Output the [X, Y] coordinate of the center of the cell containing the given text.  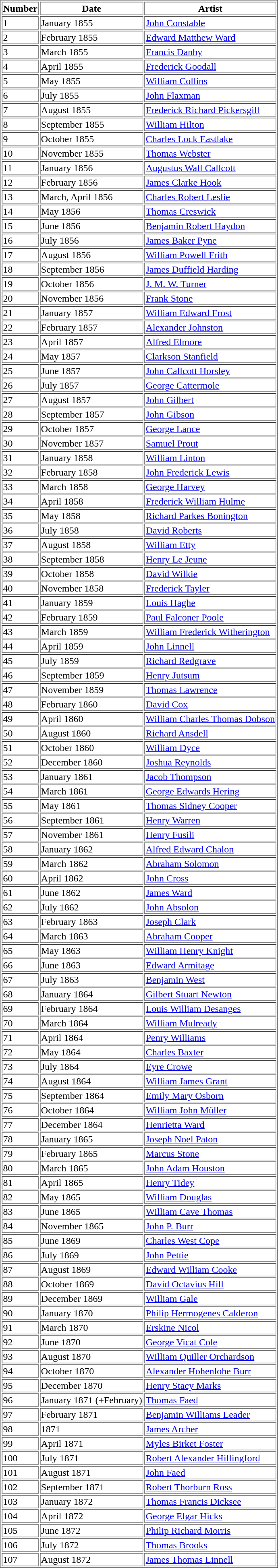
William Charles Thomas Dobson [210, 718]
April 1859 [92, 646]
October 1858 [92, 573]
January 1859 [92, 602]
September 1856 [92, 269]
Charles Baxter [210, 1052]
16 [20, 240]
January 1858 [92, 457]
February 1863 [92, 921]
100 [20, 1458]
John Gibson [210, 414]
Emily Mary Osborn [210, 1095]
Alexander Johnston [210, 327]
75 [20, 1095]
January 1862 [92, 849]
Frank Stone [210, 298]
Myles Birket Foster [210, 1443]
January 1872 [92, 1501]
June 1857 [92, 370]
February 1860 [92, 704]
January 1855 [92, 23]
October 1869 [92, 1284]
July 1856 [92, 240]
William Henry Knight [210, 950]
February 1856 [92, 182]
Francis Danby [210, 52]
Henry Tidey [210, 1182]
36 [20, 530]
51 [20, 747]
Edward William Cooke [210, 1269]
William Mulready [210, 1023]
April 1864 [92, 1037]
David Wilkie [210, 573]
Frederick Richard Pickersgill [210, 110]
John Adam Houston [210, 1168]
February 1859 [92, 617]
45 [20, 660]
May 1856 [92, 211]
William Quiller Orchardson [210, 1356]
Gilbert Stuart Newton [210, 994]
8 [20, 124]
7 [20, 110]
86 [20, 1255]
John Callcott Horsley [210, 370]
May 1864 [92, 1052]
21 [20, 312]
March 1864 [92, 1023]
August 1869 [92, 1269]
31 [20, 457]
Louis Haghe [210, 602]
William John Müller [210, 1110]
54 [20, 791]
James Thomas Linnell [210, 1559]
4 [20, 66]
David Cox [210, 704]
September 1855 [92, 124]
May 1861 [92, 805]
December 1870 [92, 1385]
August 1870 [92, 1356]
19 [20, 283]
July 1858 [92, 530]
Charles West Cope [210, 1240]
17 [20, 254]
Philip Richard Morris [210, 1530]
John Flaxman [210, 95]
February 1855 [92, 37]
53 [20, 776]
79 [20, 1153]
3 [20, 52]
William Cave Thomas [210, 1211]
2 [20, 37]
87 [20, 1269]
June 1872 [92, 1530]
February 1871 [92, 1414]
William Dyce [210, 747]
Alfred Edward Chalon [210, 849]
July 1857 [92, 385]
72 [20, 1052]
47 [20, 689]
26 [20, 385]
October 1856 [92, 283]
43 [20, 631]
68 [20, 994]
July 1864 [92, 1066]
William Douglas [210, 1197]
76 [20, 1110]
13 [20, 197]
105 [20, 1530]
18 [20, 269]
Robert Alexander Hillingford [210, 1458]
32 [20, 472]
57 [20, 834]
April 1860 [92, 718]
March 1870 [92, 1327]
48 [20, 704]
September 1864 [92, 1095]
Augustus Wall Callcott [210, 168]
Abraham Solomon [210, 863]
January 1856 [92, 168]
46 [20, 675]
70 [20, 1023]
71 [20, 1037]
April 1872 [92, 1516]
May 1858 [92, 515]
George Edwards Hering [210, 791]
98 [20, 1429]
John Pettie [210, 1255]
April 1871 [92, 1443]
John Frederick Lewis [210, 472]
80 [20, 1168]
J. M. W. Turner [210, 283]
74 [20, 1081]
40 [20, 588]
93 [20, 1356]
10 [20, 153]
March, April 1856 [92, 197]
Clarkson Stanfield [210, 356]
August 1860 [92, 733]
42 [20, 617]
July 1872 [92, 1545]
77 [20, 1124]
April 1865 [92, 1182]
96 [20, 1400]
63 [20, 921]
February 1864 [92, 1008]
April 1862 [92, 878]
John Faed [210, 1472]
November 1858 [92, 588]
Henry Warren [210, 820]
38 [20, 559]
George Cattermole [210, 385]
90 [20, 1313]
22 [20, 327]
78 [20, 1139]
58 [20, 849]
Artist [210, 8]
83 [20, 1211]
Benjamin Robert Haydon [210, 225]
94 [20, 1371]
Abraham Cooper [210, 936]
9 [20, 139]
December 1864 [92, 1124]
Richard Ansdell [210, 733]
September 1861 [92, 820]
James Baker Pyne [210, 240]
June 1856 [92, 225]
George Vicat Cole [210, 1342]
September 1871 [92, 1487]
May 1857 [92, 356]
Jacob Thompson [210, 776]
David Octavius Hill [210, 1284]
November 1861 [92, 834]
52 [20, 762]
January 1870 [92, 1313]
104 [20, 1516]
William Hilton [210, 124]
Benjamin Williams Leader [210, 1414]
35 [20, 515]
Richard Parkes Bonington [210, 515]
Louis William Desanges [210, 1008]
20 [20, 298]
Henry Le Jeune [210, 559]
64 [20, 936]
John Absolon [210, 907]
81 [20, 1182]
Robert Thorburn Ross [210, 1487]
Thomas Webster [210, 153]
March 1859 [92, 631]
92 [20, 1342]
March 1863 [92, 936]
June 1862 [92, 892]
103 [20, 1501]
27 [20, 399]
June 1870 [92, 1342]
Thomas Francis Dicksee [210, 1501]
William Linton [210, 457]
Penry Williams [210, 1037]
23 [20, 341]
Edward Matthew Ward [210, 37]
January 1871 (+February) [92, 1400]
James Clarke Hook [210, 182]
February 1865 [92, 1153]
June 1869 [92, 1240]
George Elgar Hicks [210, 1516]
89 [20, 1298]
October 1857 [92, 428]
91 [20, 1327]
November 1855 [92, 153]
Philip Hermogenes Calderon [210, 1313]
Thomas Brooks [210, 1545]
William Collins [210, 81]
William Gale [210, 1298]
34 [20, 501]
Samuel Prout [210, 443]
60 [20, 878]
Alexander Hohenlohe Burr [210, 1371]
William Powell Frith [210, 254]
Eyre Crowe [210, 1066]
November 1857 [92, 443]
August 1864 [92, 1081]
March 1858 [92, 486]
July 1862 [92, 907]
August 1855 [92, 110]
William Etty [210, 544]
Thomas Lawrence [210, 689]
37 [20, 544]
August 1858 [92, 544]
Joshua Reynolds [210, 762]
88 [20, 1284]
Thomas Creswick [210, 211]
Henrietta Ward [210, 1124]
25 [20, 370]
65 [20, 950]
15 [20, 225]
Benjamin West [210, 979]
William Frederick Witherington [210, 631]
1871 [92, 1429]
George Lance [210, 428]
56 [20, 820]
Frederick Tayler [210, 588]
John Cross [210, 878]
Charles Lock Eastlake [210, 139]
Marcus Stone [210, 1153]
107 [20, 1559]
April 1858 [92, 501]
73 [20, 1066]
106 [20, 1545]
85 [20, 1240]
John Constable [210, 23]
May 1863 [92, 950]
101 [20, 1472]
November 1859 [92, 689]
66 [20, 965]
29 [20, 428]
99 [20, 1443]
82 [20, 1197]
Frederick William Hulme [210, 501]
David Roberts [210, 530]
January 1857 [92, 312]
Paul Falconer Poole [210, 617]
William James Grant [210, 1081]
61 [20, 892]
30 [20, 443]
John Gilbert [210, 399]
12 [20, 182]
February 1858 [92, 472]
62 [20, 907]
Erskine Nicol [210, 1327]
Henry Jutsum [210, 675]
24 [20, 356]
January 1861 [92, 776]
John P. Burr [210, 1226]
84 [20, 1226]
Henry Stacy Marks [210, 1385]
33 [20, 486]
John Linnell [210, 646]
49 [20, 718]
5 [20, 81]
August 1872 [92, 1559]
Frederick Goodall [210, 66]
November 1865 [92, 1226]
Thomas Sidney Cooper [210, 805]
July 1869 [92, 1255]
14 [20, 211]
44 [20, 646]
June 1865 [92, 1211]
April 1855 [92, 66]
March 1865 [92, 1168]
28 [20, 414]
September 1858 [92, 559]
June 1863 [92, 965]
August 1871 [92, 1472]
July 1863 [92, 979]
December 1869 [92, 1298]
James Archer [210, 1429]
Richard Redgrave [210, 660]
March 1861 [92, 791]
Charles Robert Leslie [210, 197]
Thomas Faed [210, 1400]
95 [20, 1385]
97 [20, 1414]
Joseph Clark [210, 921]
69 [20, 1008]
September 1859 [92, 675]
May 1855 [92, 81]
Date [92, 8]
Henry Fusili [210, 834]
December 1860 [92, 762]
50 [20, 733]
March 1855 [92, 52]
January 1865 [92, 1139]
October 1855 [92, 139]
59 [20, 863]
George Harvey [210, 486]
August 1857 [92, 399]
6 [20, 95]
July 1859 [92, 660]
October 1860 [92, 747]
February 1857 [92, 327]
Edward Armitage [210, 965]
August 1856 [92, 254]
67 [20, 979]
102 [20, 1487]
Alfred Elmore [210, 341]
James Duffield Harding [210, 269]
55 [20, 805]
July 1871 [92, 1458]
November 1856 [92, 298]
41 [20, 602]
Joseph Noel Paton [210, 1139]
11 [20, 168]
39 [20, 573]
William Edward Frost [210, 312]
April 1857 [92, 341]
July 1855 [92, 95]
January 1864 [92, 994]
Number [20, 8]
1 [20, 23]
March 1862 [92, 863]
James Ward [210, 892]
September 1857 [92, 414]
May 1865 [92, 1197]
October 1864 [92, 1110]
October 1870 [92, 1371]
